Output the [X, Y] coordinate of the center of the cell containing the given text.  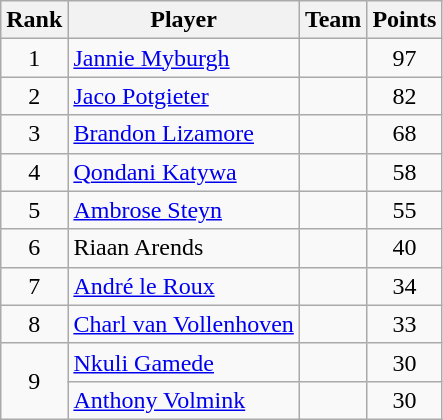
1 [34, 58]
Jaco Potgieter [184, 96]
Rank [34, 20]
33 [404, 324]
34 [404, 286]
58 [404, 172]
Jannie Myburgh [184, 58]
2 [34, 96]
Riaan Arends [184, 248]
6 [34, 248]
Points [404, 20]
Team [333, 20]
8 [34, 324]
Player [184, 20]
5 [34, 210]
Ambrose Steyn [184, 210]
Qondani Katywa [184, 172]
Charl van Vollenhoven [184, 324]
97 [404, 58]
7 [34, 286]
André le Roux [184, 286]
68 [404, 134]
55 [404, 210]
82 [404, 96]
Anthony Volmink [184, 400]
Brandon Lizamore [184, 134]
40 [404, 248]
Nkuli Gamede [184, 362]
9 [34, 381]
3 [34, 134]
4 [34, 172]
